Find where the given text appears and provide that cell's center as [X, Y] coordinate. 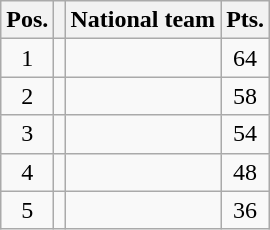
48 [246, 172]
5 [28, 210]
36 [246, 210]
2 [28, 96]
1 [28, 58]
64 [246, 58]
58 [246, 96]
3 [28, 134]
54 [246, 134]
Pos. [28, 20]
National team [143, 20]
4 [28, 172]
Pts. [246, 20]
